Extract the (x, y) coordinate from the center of the cell holding the provided text.  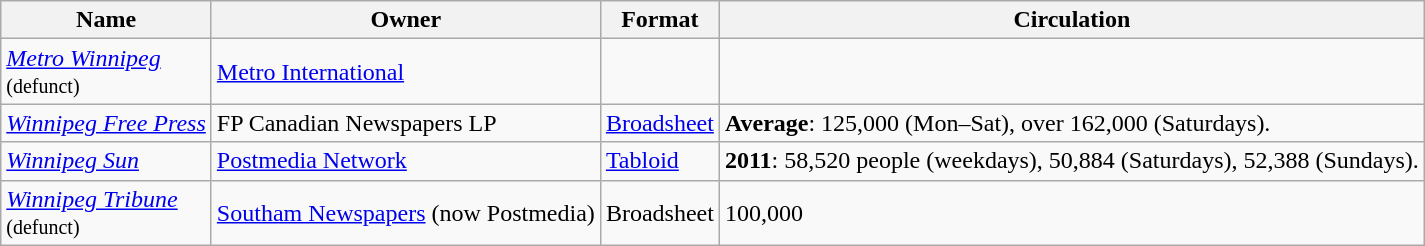
Tabloid (660, 161)
Winnipeg Sun (106, 161)
100,000 (1072, 212)
FP Canadian Newspapers LP (406, 123)
Metro Winnipeg(defunct) (106, 72)
Winnipeg Free Press (106, 123)
2011: 58,520 people (weekdays), 50,884 (Saturdays), 52,388 (Sundays). (1072, 161)
Owner (406, 20)
Format (660, 20)
Metro International (406, 72)
Average: 125,000 (Mon–Sat), over 162,000 (Saturdays). (1072, 123)
Circulation (1072, 20)
Winnipeg Tribune(defunct) (106, 212)
Name (106, 20)
Southam Newspapers (now Postmedia) (406, 212)
Postmedia Network (406, 161)
